Search for the cell housing the specified text and yield its (x, y) center coordinate. 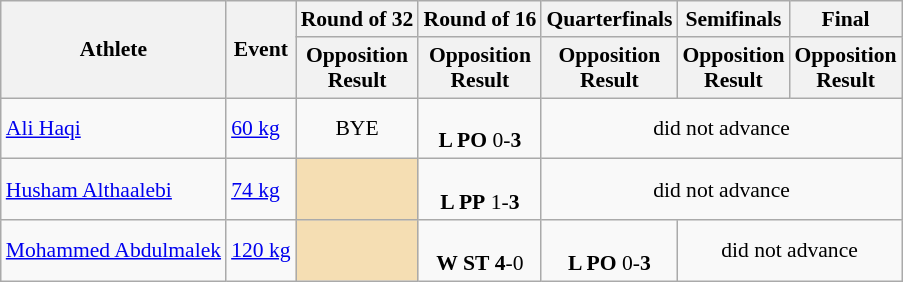
BYE (358, 128)
Semifinals (733, 19)
Athlete (114, 50)
Round of 16 (480, 19)
Quarterfinals (609, 19)
60 kg (260, 128)
L PP 1-3 (480, 190)
74 kg (260, 190)
Final (845, 19)
W ST 4-0 (480, 250)
Mohammed Abdulmalek (114, 250)
Ali Haqi (114, 128)
120 kg (260, 250)
Event (260, 50)
Husham Althaalebi (114, 190)
Round of 32 (358, 19)
